Return (X, Y) of the center of cell containing provided text 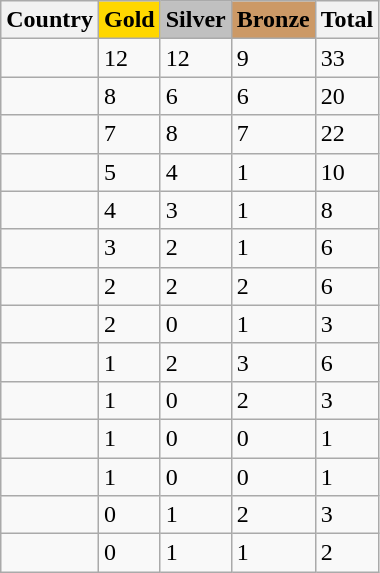
Bronze (273, 20)
5 (129, 172)
22 (347, 134)
Total (347, 20)
10 (347, 172)
Country (50, 20)
20 (347, 96)
Silver (196, 20)
9 (273, 58)
33 (347, 58)
Gold (129, 20)
